Determine the (X, Y) coordinate at the center of the cell enclosing the given text.  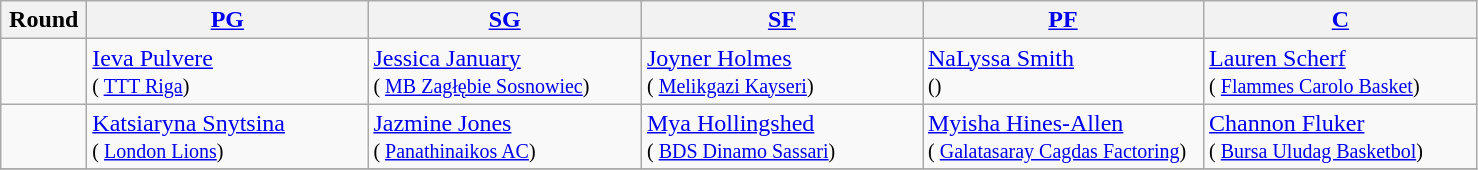
SF (782, 20)
Channon Fluker( Bursa Uludag Basketbol) (1341, 136)
Katsiaryna Snytsina( London Lions) (228, 136)
PF (1062, 20)
Myisha Hines-Allen( Galatasaray Cagdas Factoring) (1062, 136)
Round (44, 20)
SG (505, 20)
Mya Hollingshed( BDS Dinamo Sassari) (782, 136)
Ieva Pulvere( TTT Riga) (228, 72)
Lauren Scherf( Flammes Carolo Basket) (1341, 72)
PG (228, 20)
C (1341, 20)
Joyner Holmes( Melikgazi Kayseri) (782, 72)
Jessica January( MB Zagłębie Sosnowiec) (505, 72)
NaLyssa Smith() (1062, 72)
Jazmine Jones( Panathinaikos AC) (505, 136)
